Extract the (x, y) coordinate from the center of the cell holding the provided text.  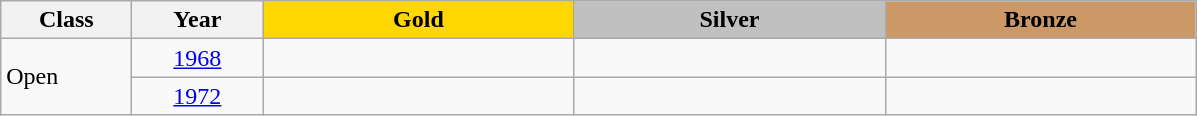
Open (66, 77)
1968 (198, 58)
Bronze (1040, 20)
1972 (198, 96)
Class (66, 20)
Silver (730, 20)
Year (198, 20)
Gold (418, 20)
